Provide the [x, y] coordinate of the cell's center where the given text is located.  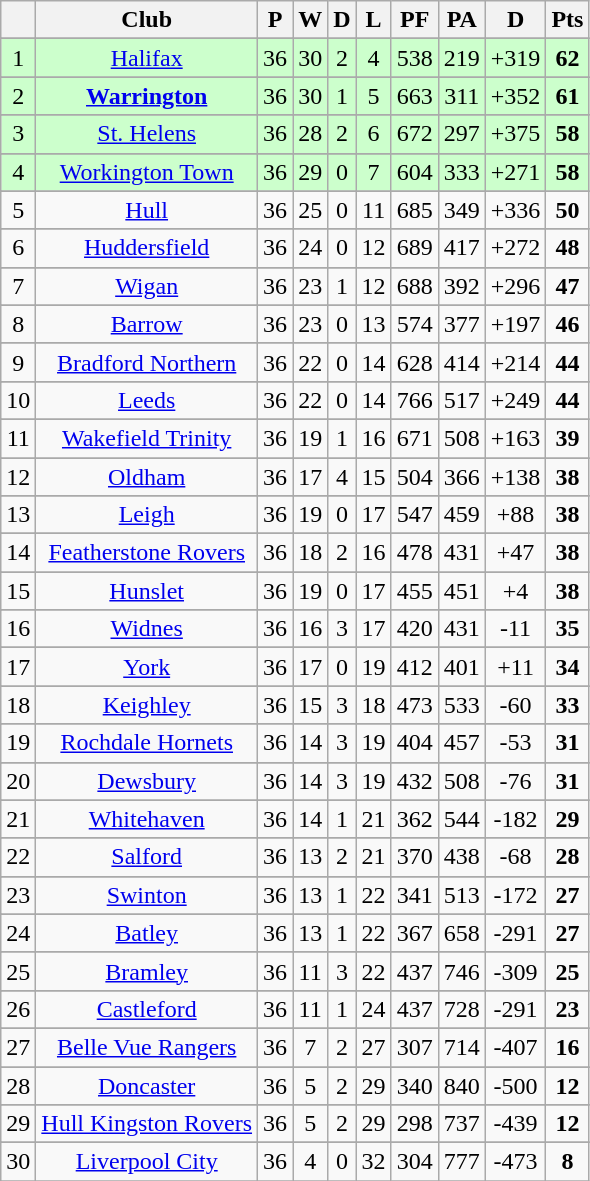
+352 [516, 96]
349 [462, 210]
Hull [147, 210]
Batley [147, 933]
533 [462, 705]
689 [414, 248]
333 [462, 172]
685 [414, 210]
457 [462, 743]
-53 [516, 743]
Hunslet [147, 591]
Club [147, 20]
Belle Vue Rangers [147, 1047]
Swinton [147, 895]
PA [462, 20]
+11 [516, 667]
362 [414, 819]
367 [414, 933]
414 [462, 362]
PF [414, 20]
672 [414, 134]
L [374, 20]
+296 [516, 286]
20 [18, 781]
35 [568, 629]
Dewsbury [147, 781]
473 [414, 705]
Bradford Northern [147, 362]
+375 [516, 134]
Bramley [147, 971]
10 [18, 400]
+47 [516, 553]
504 [414, 477]
432 [414, 781]
47 [568, 286]
840 [462, 1085]
728 [462, 1009]
417 [462, 248]
766 [414, 400]
298 [414, 1124]
Featherstone Rovers [147, 553]
+214 [516, 362]
+163 [516, 438]
Pts [568, 20]
604 [414, 172]
658 [462, 933]
-309 [516, 971]
297 [462, 134]
32 [374, 1162]
+88 [516, 515]
628 [414, 362]
438 [462, 857]
307 [414, 1047]
+249 [516, 400]
-60 [516, 705]
412 [414, 667]
Halifax [147, 58]
544 [462, 819]
574 [414, 324]
Barrow [147, 324]
746 [462, 971]
671 [414, 438]
46 [568, 324]
Leigh [147, 515]
St. Helens [147, 134]
Wigan [147, 286]
304 [414, 1162]
-500 [516, 1085]
Leeds [147, 400]
-182 [516, 819]
34 [568, 667]
-439 [516, 1124]
+138 [516, 477]
62 [568, 58]
Huddersfield [147, 248]
663 [414, 96]
61 [568, 96]
392 [462, 286]
688 [414, 286]
+272 [516, 248]
Castleford [147, 1009]
401 [462, 667]
538 [414, 58]
455 [414, 591]
+319 [516, 58]
Workington Town [147, 172]
Widnes [147, 629]
York [147, 667]
-76 [516, 781]
48 [568, 248]
513 [462, 895]
517 [462, 400]
+271 [516, 172]
9 [18, 362]
777 [462, 1162]
+336 [516, 210]
+197 [516, 324]
219 [462, 58]
Warrington [147, 96]
+4 [516, 591]
-473 [516, 1162]
39 [568, 438]
-172 [516, 895]
377 [462, 324]
451 [462, 591]
311 [462, 96]
Rochdale Hornets [147, 743]
Wakefield Trinity [147, 438]
420 [414, 629]
P [276, 20]
366 [462, 477]
340 [414, 1085]
Keighley [147, 705]
Liverpool City [147, 1162]
-11 [516, 629]
547 [414, 515]
Salford [147, 857]
-68 [516, 857]
341 [414, 895]
737 [462, 1124]
404 [414, 743]
459 [462, 515]
714 [462, 1047]
26 [18, 1009]
Oldham [147, 477]
-407 [516, 1047]
Doncaster [147, 1085]
370 [414, 857]
W [310, 20]
Whitehaven [147, 819]
50 [568, 210]
Hull Kingston Rovers [147, 1124]
478 [414, 553]
33 [568, 705]
